Pinpoint the cell where the given text exists, returning its (x, y) midpoint coordinate. 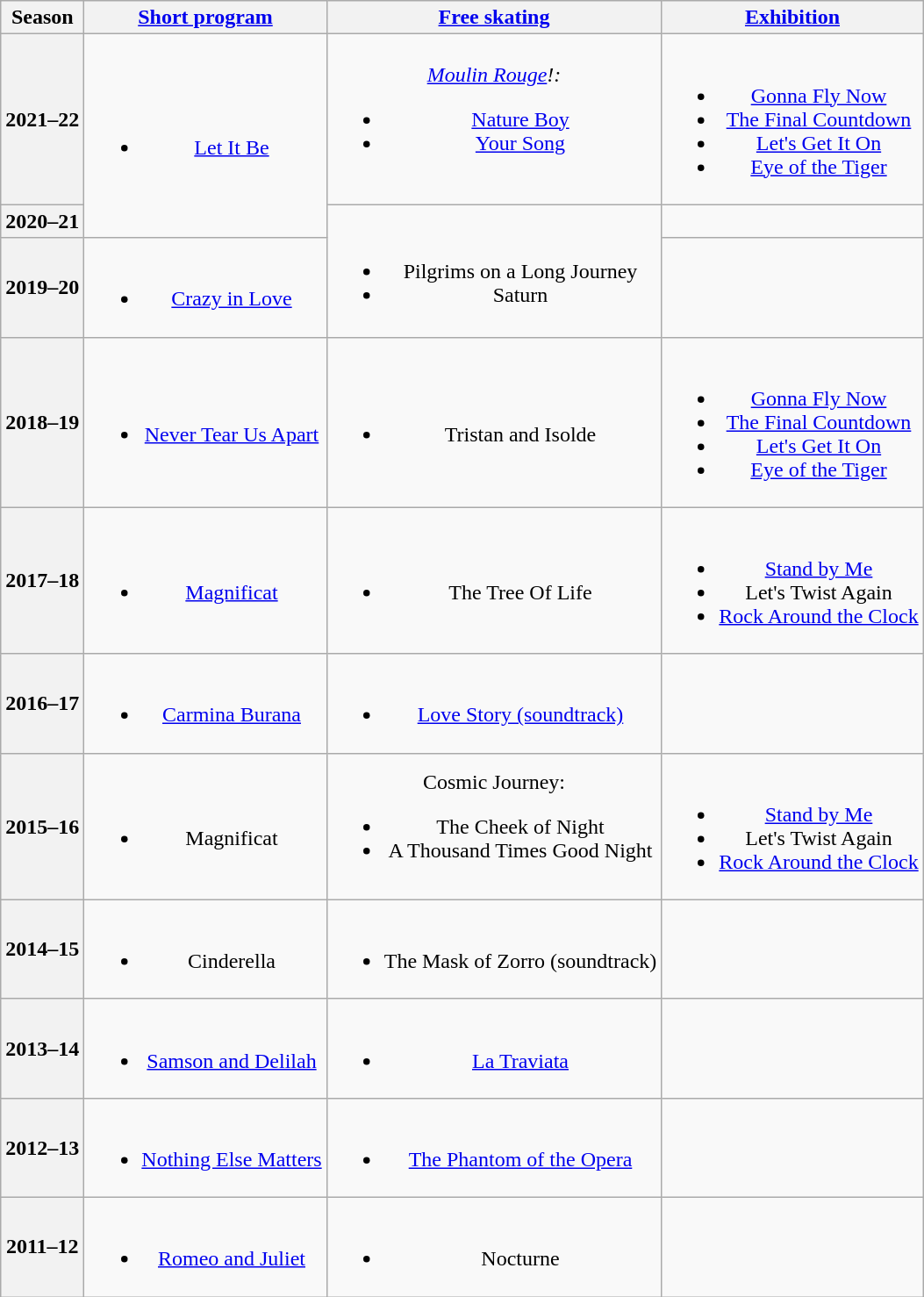
Free skating (494, 18)
2013–14 (42, 1048)
Romeo and Juliet (205, 1246)
Nocturne (494, 1246)
Cosmic Journey:The Cheek of NightA Thousand Times Good Night (494, 827)
2020–21 (42, 221)
Samson and Delilah (205, 1048)
2021–22 (42, 119)
Nothing Else Matters (205, 1148)
The Mask of Zorro (soundtrack) (494, 949)
Never Tear Us Apart (205, 422)
Season (42, 18)
Cinderella (205, 949)
Moulin Rouge!:Nature Boy Your Song (494, 119)
Exhibition (792, 18)
Tristan and Isolde (494, 422)
Short program (205, 18)
Let It Be (205, 136)
2019–20 (42, 288)
2017–18 (42, 581)
La Traviata (494, 1048)
2012–13 (42, 1148)
2016–17 (42, 704)
Carmina Burana (205, 704)
Crazy in Love (205, 288)
2018–19 (42, 422)
Love Story (soundtrack) (494, 704)
The Tree Of Life (494, 581)
2011–12 (42, 1246)
The Phantom of the Opera (494, 1148)
2015–16 (42, 827)
Pilgrims on a Long Journey Saturn (494, 270)
2014–15 (42, 949)
